Capture the cell that displays the provided text and extract its [x, y] central coordinate. 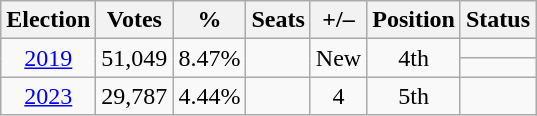
4 [338, 96]
Seats [278, 20]
Status [498, 20]
Election [48, 20]
2019 [48, 58]
+/– [338, 20]
4th [414, 58]
4.44% [210, 96]
2023 [48, 96]
5th [414, 96]
29,787 [134, 96]
51,049 [134, 58]
Position [414, 20]
8.47% [210, 58]
% [210, 20]
New [338, 58]
Votes [134, 20]
